Identify which cell holds the provided text, then report its (X, Y) central coordinate. 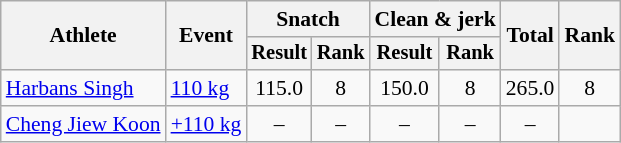
Clean & jerk (436, 19)
+110 kg (206, 124)
Harbans Singh (84, 88)
Athlete (84, 36)
Snatch (308, 19)
115.0 (279, 88)
Event (206, 36)
110 kg (206, 88)
Total (530, 36)
Cheng Jiew Koon (84, 124)
150.0 (405, 88)
265.0 (530, 88)
